Return the [X, Y] coordinate for the center point of the cell that contains the specified text.  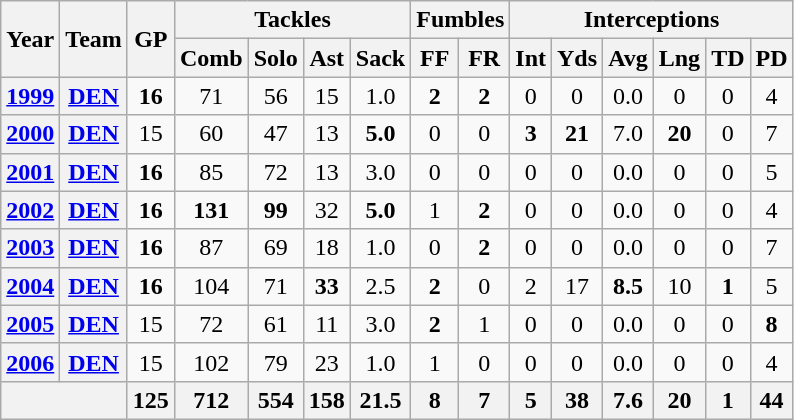
2.5 [380, 286]
32 [326, 210]
23 [326, 362]
21 [578, 134]
Tackles [292, 20]
2006 [30, 362]
554 [276, 400]
3 [531, 134]
10 [679, 286]
PD [772, 58]
2005 [30, 324]
60 [211, 134]
79 [276, 362]
2004 [30, 286]
1999 [30, 96]
Year [30, 39]
Solo [276, 58]
56 [276, 96]
Team [94, 39]
125 [150, 400]
11 [326, 324]
102 [211, 362]
7.0 [628, 134]
Fumbles [460, 20]
21.5 [380, 400]
17 [578, 286]
2002 [30, 210]
18 [326, 248]
2000 [30, 134]
2003 [30, 248]
85 [211, 172]
61 [276, 324]
Sack [380, 58]
99 [276, 210]
87 [211, 248]
Lng [679, 58]
Interceptions [652, 20]
GP [150, 39]
158 [326, 400]
FR [484, 58]
TD [728, 58]
104 [211, 286]
Avg [628, 58]
44 [772, 400]
8.5 [628, 286]
712 [211, 400]
Comb [211, 58]
131 [211, 210]
Int [531, 58]
38 [578, 400]
Yds [578, 58]
FF [435, 58]
Ast [326, 58]
69 [276, 248]
7.6 [628, 400]
33 [326, 286]
47 [276, 134]
2001 [30, 172]
